Detect which cell encompasses the target text, then output its (x, y) center coordinate. 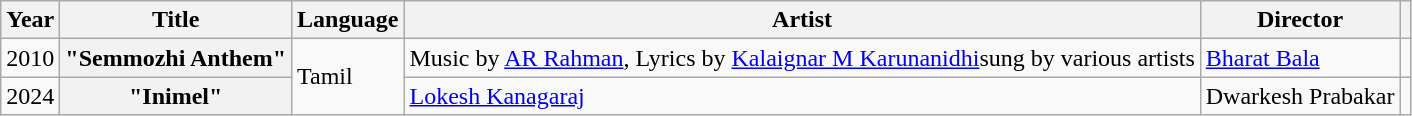
2010 (30, 58)
"Semmozhi Anthem" (176, 58)
Year (30, 20)
Title (176, 20)
Language (348, 20)
Lokesh Kanagaraj (802, 96)
"Inimel" (176, 96)
Tamil (348, 77)
Artist (802, 20)
Music by AR Rahman, Lyrics by Kalaignar M Karunanidhisung by various artists (802, 58)
Dwarkesh Prabakar (1300, 96)
Director (1300, 20)
Bharat Bala (1300, 58)
2024 (30, 96)
